Detect which cell encompasses the target text, then output its [X, Y] center coordinate. 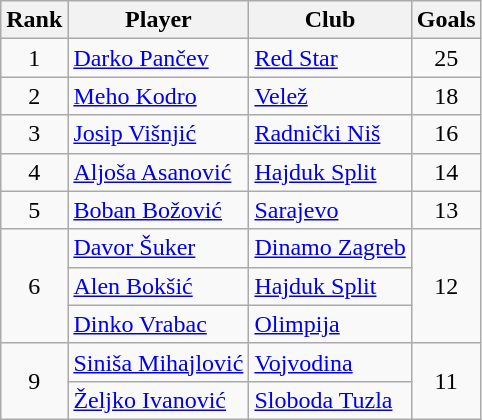
9 [34, 381]
Aljoša Asanović [158, 172]
1 [34, 58]
Dinko Vrabac [158, 324]
3 [34, 134]
Darko Pančev [158, 58]
4 [34, 172]
12 [446, 286]
Rank [34, 20]
18 [446, 96]
5 [34, 210]
2 [34, 96]
Dinamo Zagreb [330, 248]
25 [446, 58]
14 [446, 172]
Red Star [330, 58]
Club [330, 20]
Player [158, 20]
Davor Šuker [158, 248]
13 [446, 210]
6 [34, 286]
Radnički Niš [330, 134]
Sloboda Tuzla [330, 400]
Meho Kodro [158, 96]
Sarajevo [330, 210]
Alen Bokšić [158, 286]
16 [446, 134]
Boban Božović [158, 210]
Josip Višnjić [158, 134]
Olimpija [330, 324]
Goals [446, 20]
11 [446, 381]
Vojvodina [330, 362]
Velež [330, 96]
Siniša Mihajlović [158, 362]
Željko Ivanović [158, 400]
